Return the [X, Y] coordinate for the center point of the cell that contains the specified text.  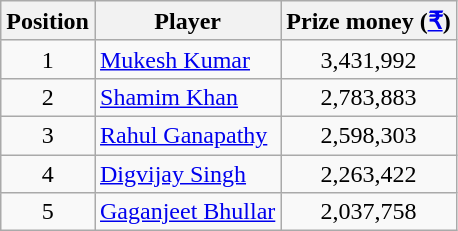
5 [48, 212]
4 [48, 173]
Prize money (₹) [368, 21]
Mukesh Kumar [187, 59]
Player [187, 21]
2,598,303 [368, 135]
3 [48, 135]
Digvijay Singh [187, 173]
Shamim Khan [187, 97]
2,783,883 [368, 97]
1 [48, 59]
Gaganjeet Bhullar [187, 212]
Rahul Ganapathy [187, 135]
2 [48, 97]
2,263,422 [368, 173]
3,431,992 [368, 59]
2,037,758 [368, 212]
Position [48, 21]
